Capture the cell that displays the provided text and extract its [x, y] central coordinate. 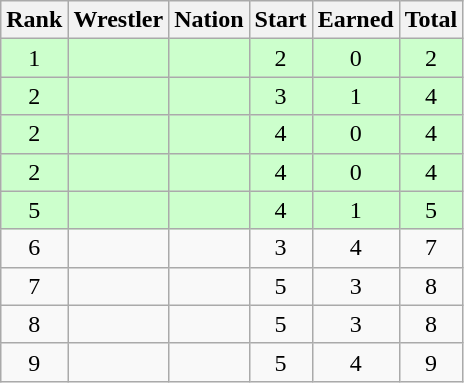
Wrestler [118, 20]
Total [431, 20]
Earned [356, 20]
Rank [34, 20]
6 [34, 248]
Start [280, 20]
Nation [209, 20]
